Search for the cell housing the specified text and yield its [X, Y] center coordinate. 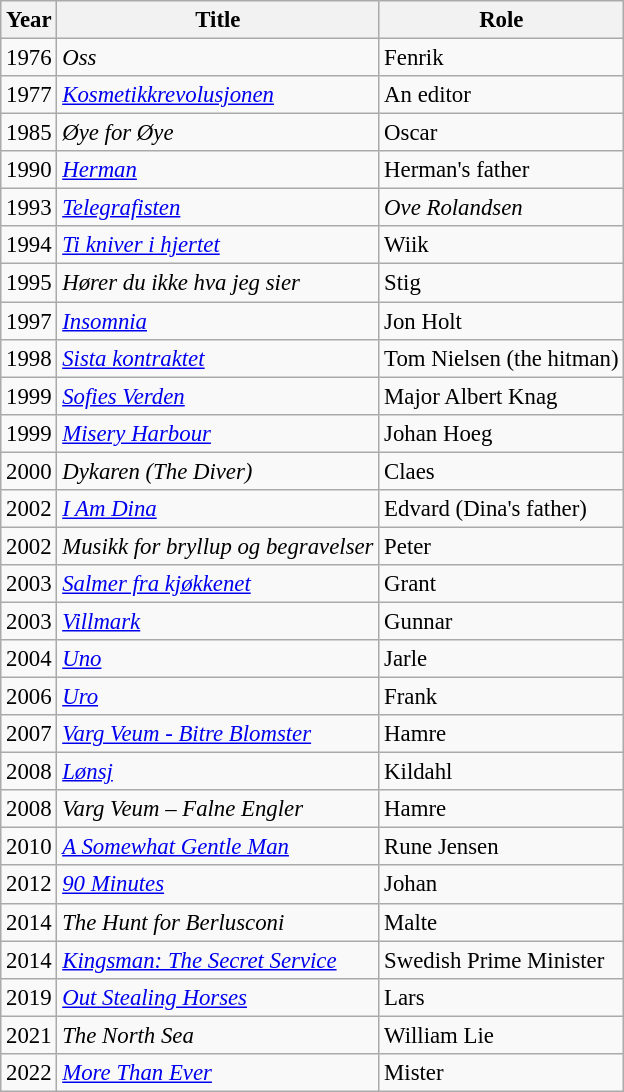
Herman's father [502, 170]
2022 [29, 1073]
Øye for Øye [218, 133]
Ove Rolandsen [502, 208]
1994 [29, 245]
Salmer fra kjøkkenet [218, 584]
Uro [218, 697]
Stig [502, 283]
Fenrik [502, 58]
Kingsman: The Secret Service [218, 960]
Jon Holt [502, 321]
Major Albert Knag [502, 396]
Varg Veum - Bitre Blomster [218, 734]
1990 [29, 170]
2006 [29, 697]
Kildahl [502, 772]
Oscar [502, 133]
Lars [502, 997]
2004 [29, 659]
Herman [218, 170]
Oss [218, 58]
2007 [29, 734]
Title [218, 20]
Out Stealing Horses [218, 997]
Year [29, 20]
1993 [29, 208]
1998 [29, 358]
Villmark [218, 621]
Edvard (Dina's father) [502, 509]
The Hunt for Berlusconi [218, 922]
William Lie [502, 1035]
A Somewhat Gentle Man [218, 847]
Ti kniver i hjertet [218, 245]
Lønsj [218, 772]
Malte [502, 922]
1997 [29, 321]
Varg Veum – Falne Engler [218, 809]
Tom Nielsen (the hitman) [502, 358]
Musikk for bryllup og begravelser [218, 546]
1985 [29, 133]
Telegrafisten [218, 208]
Johan [502, 885]
90 Minutes [218, 885]
More Than Ever [218, 1073]
Peter [502, 546]
An editor [502, 95]
2012 [29, 885]
The North Sea [218, 1035]
I Am Dina [218, 509]
Gunnar [502, 621]
Sofies Verden [218, 396]
Dykaren (The Diver) [218, 471]
2021 [29, 1035]
Jarle [502, 659]
Rune Jensen [502, 847]
Role [502, 20]
2000 [29, 471]
1977 [29, 95]
Misery Harbour [218, 433]
Insomnia [218, 321]
Sista kontraktet [218, 358]
1995 [29, 283]
Claes [502, 471]
1976 [29, 58]
Swedish Prime Minister [502, 960]
Mister [502, 1073]
Wiik [502, 245]
Hører du ikke hva jeg sier [218, 283]
2019 [29, 997]
Kosmetikkrevolusjonen [218, 95]
Frank [502, 697]
Grant [502, 584]
2010 [29, 847]
Johan Hoeg [502, 433]
Uno [218, 659]
